Provide the [X, Y] coordinate of the cell's center where the given text is located.  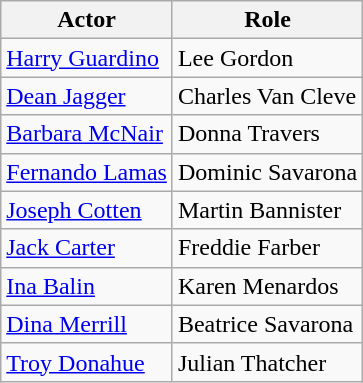
Ina Balin [87, 286]
Role [267, 20]
Jack Carter [87, 248]
Beatrice Savarona [267, 324]
Actor [87, 20]
Joseph Cotten [87, 210]
Barbara McNair [87, 134]
Julian Thatcher [267, 362]
Martin Bannister [267, 210]
Freddie Farber [267, 248]
Donna Travers [267, 134]
Fernando Lamas [87, 172]
Dean Jagger [87, 96]
Karen Menardos [267, 286]
Troy Donahue [87, 362]
Lee Gordon [267, 58]
Harry Guardino [87, 58]
Dominic Savarona [267, 172]
Dina Merrill [87, 324]
Charles Van Cleve [267, 96]
